From the cell containing the given text, extract its center point as [X, Y] coordinate. 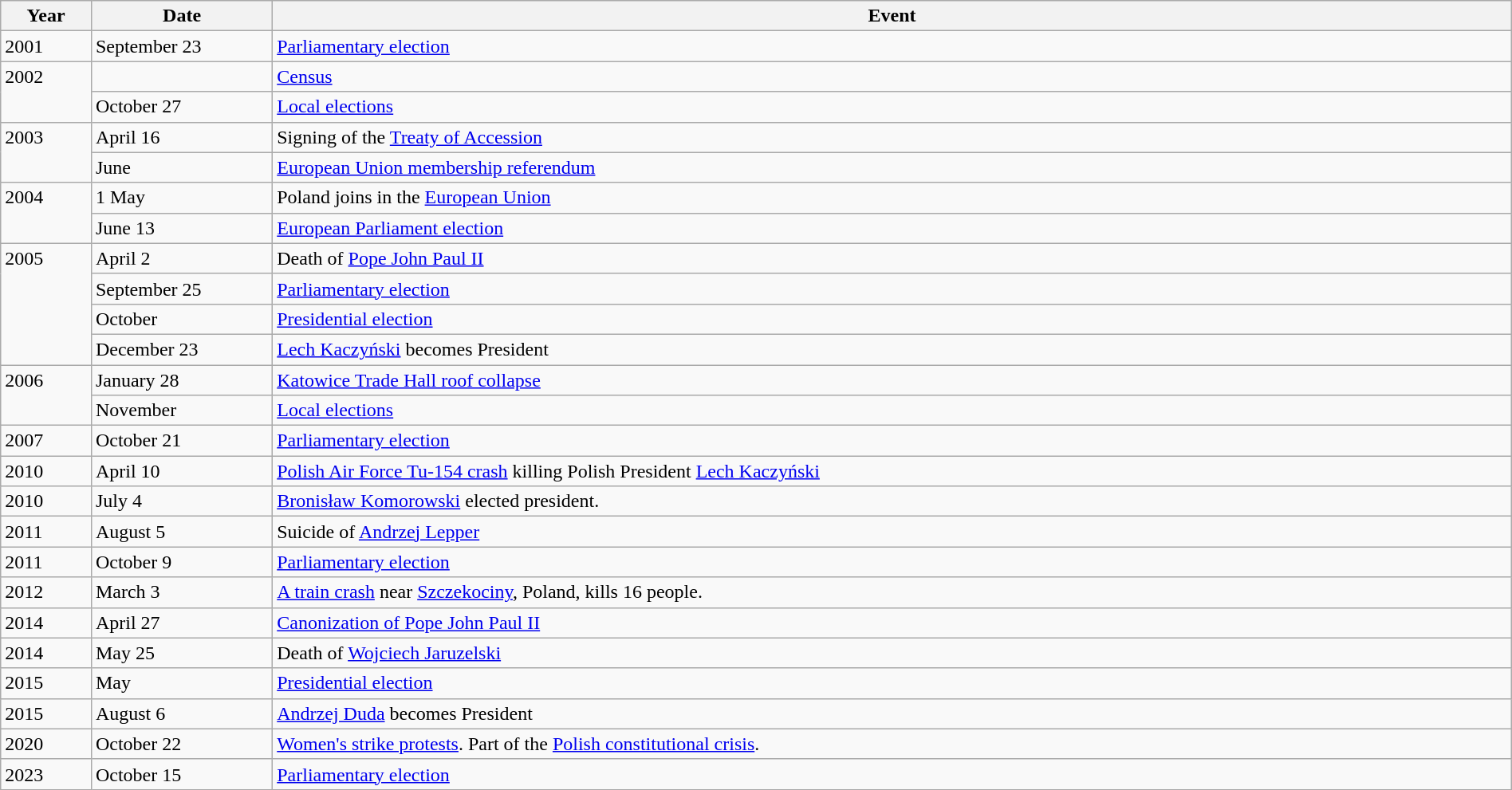
Date [182, 16]
October 9 [182, 562]
April 2 [182, 258]
October [182, 319]
June [182, 167]
2005 [46, 304]
July 4 [182, 501]
Death of Pope John Paul II [892, 258]
Signing of the Treaty of Accession [892, 137]
2006 [46, 395]
August 6 [182, 713]
December 23 [182, 349]
Canonization of Pope John Paul II [892, 623]
October 15 [182, 774]
October 22 [182, 744]
October 21 [182, 441]
March 3 [182, 592]
May 25 [182, 653]
April 10 [182, 471]
Bronisław Komorowski elected president. [892, 501]
2001 [46, 46]
2023 [46, 774]
June 13 [182, 228]
January 28 [182, 380]
September 25 [182, 289]
Census [892, 77]
2003 [46, 152]
Year [46, 16]
2020 [46, 744]
Death of Wojciech Jaruzelski [892, 653]
1 May [182, 198]
August 5 [182, 532]
October 27 [182, 107]
Poland joins in the European Union [892, 198]
September 23 [182, 46]
Event [892, 16]
European Parliament election [892, 228]
Andrzej Duda becomes President [892, 713]
Lech Kaczyński becomes President [892, 349]
European Union membership referendum [892, 167]
April 27 [182, 623]
2007 [46, 441]
2012 [46, 592]
A train crash near Szczekociny, Poland, kills 16 people. [892, 592]
Women's strike protests. Part of the Polish constitutional crisis. [892, 744]
Katowice Trade Hall roof collapse [892, 380]
April 16 [182, 137]
2002 [46, 92]
Polish Air Force Tu-154 crash killing Polish President Lech Kaczyński [892, 471]
2004 [46, 213]
Suicide of Andrzej Lepper [892, 532]
November [182, 411]
May [182, 683]
